Detect which cell encompasses the target text, then output its [X, Y] center coordinate. 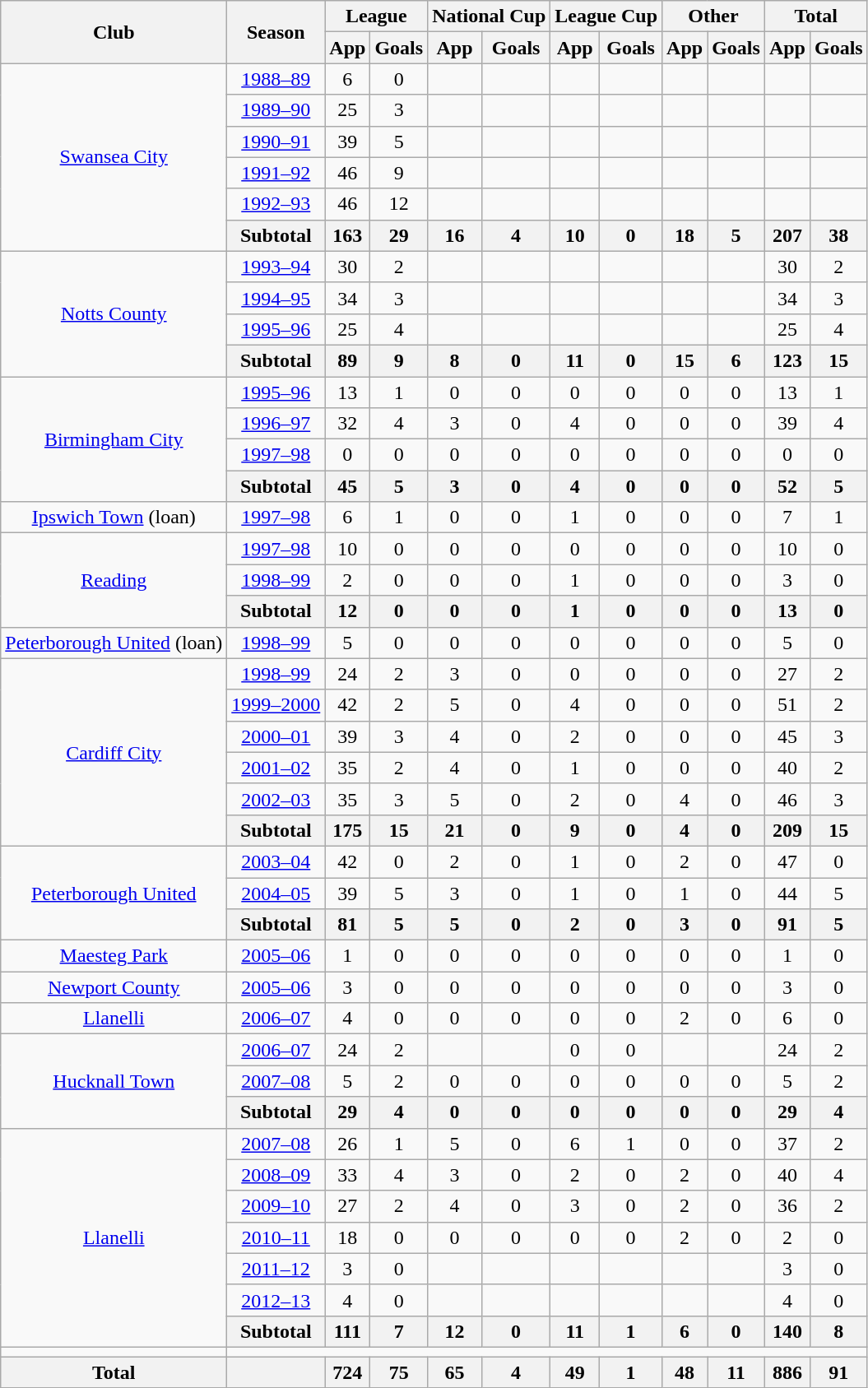
1989–90 [276, 110]
65 [455, 1372]
2008–09 [276, 1175]
2010–11 [276, 1237]
886 [787, 1372]
1994–95 [276, 298]
Club [114, 32]
36 [787, 1206]
Season [276, 32]
175 [347, 830]
Maesteg Park [114, 956]
League [377, 16]
81 [347, 925]
Birmingham City [114, 439]
37 [787, 1144]
123 [787, 360]
2000–01 [276, 736]
51 [787, 705]
Other [714, 16]
2002–03 [276, 799]
National Cup [489, 16]
48 [685, 1372]
1999–2000 [276, 705]
16 [455, 235]
26 [347, 1144]
Notts County [114, 313]
2001–02 [276, 768]
1996–97 [276, 424]
89 [347, 360]
140 [787, 1331]
75 [399, 1372]
111 [347, 1331]
Cardiff City [114, 752]
52 [787, 486]
Peterborough United [114, 893]
47 [787, 861]
1991–92 [276, 173]
Reading [114, 580]
Peterborough United (loan) [114, 643]
2012–13 [276, 1300]
Swansea City [114, 157]
2011–12 [276, 1269]
49 [575, 1372]
163 [347, 235]
44 [787, 893]
209 [787, 830]
2004–05 [276, 893]
Newport County [114, 987]
207 [787, 235]
1988–89 [276, 79]
Hucknall Town [114, 1081]
724 [347, 1372]
Ipswich Town (loan) [114, 518]
38 [838, 235]
1992–93 [276, 204]
2003–04 [276, 861]
2009–10 [276, 1206]
1990–91 [276, 142]
21 [455, 830]
1993–94 [276, 267]
32 [347, 424]
League Cup [606, 16]
33 [347, 1175]
